Detect which cell encompasses the target text, then output its [X, Y] center coordinate. 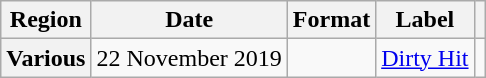
Date [189, 20]
Region [46, 20]
Label [425, 20]
Format [331, 20]
Dirty Hit [425, 58]
Various [46, 58]
22 November 2019 [189, 58]
